Extract the (x, y) coordinate from the center of the cell holding the provided text.  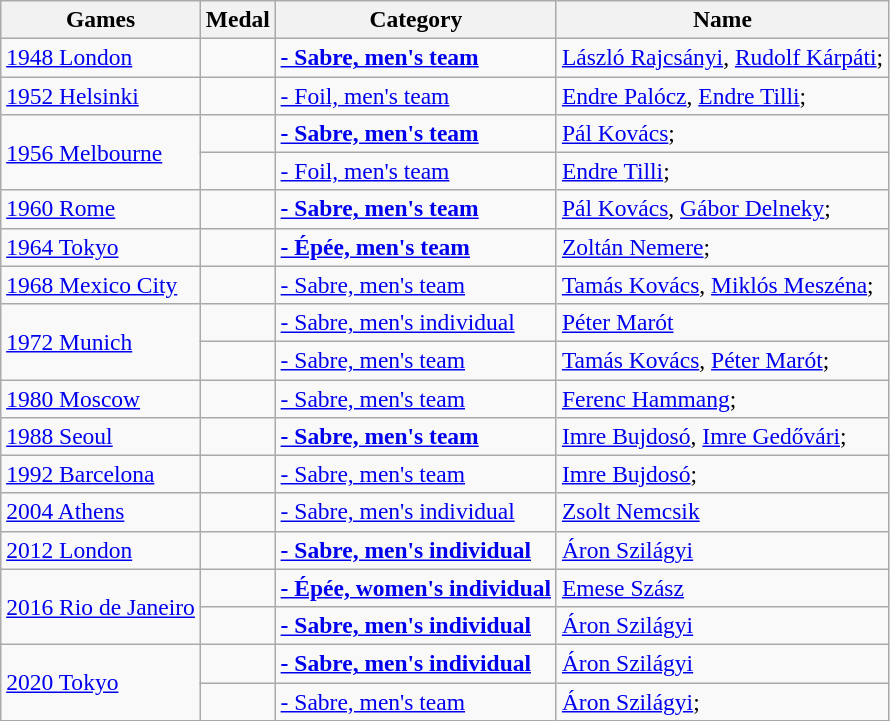
2012 London (101, 550)
1988 Seoul (101, 436)
- Épée, women's individual (416, 588)
1960 Rome (101, 209)
Zoltán Nemere; (722, 247)
Áron Szilágyi; (722, 701)
2004 Athens (101, 512)
Games (101, 19)
Endre Tilli; (722, 171)
Imre Bujdosó, Imre Gedővári; (722, 436)
Pál Kovács, Gábor Delneky; (722, 209)
Imre Bujdosó; (722, 474)
1952 Helsinki (101, 95)
1972 Munich (101, 341)
1948 London (101, 57)
Medal (238, 19)
1980 Moscow (101, 398)
1968 Mexico City (101, 285)
Ferenc Hammang; (722, 398)
Category (416, 19)
Tamás Kovács, Péter Marót; (722, 360)
1992 Barcelona (101, 474)
2020 Tokyo (101, 682)
Name (722, 19)
Pál Kovács; (722, 133)
Zsolt Nemcsik (722, 512)
László Rajcsányi, Rudolf Kárpáti; (722, 57)
Emese Szász (722, 588)
Péter Marót (722, 322)
- Épée, men's team (416, 247)
1956 Melbourne (101, 152)
Endre Palócz, Endre Tilli; (722, 95)
Tamás Kovács, Miklós Meszéna; (722, 285)
2016 Rio de Janeiro (101, 607)
1964 Tokyo (101, 247)
